Find where the given text appears and provide that cell's center as (x, y) coordinate. 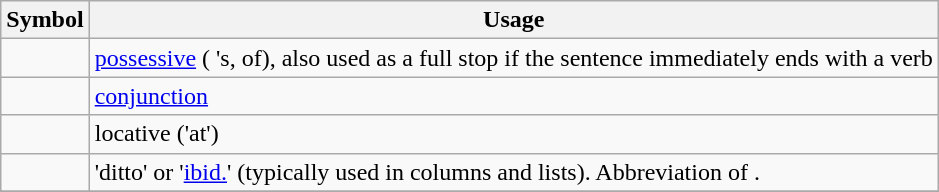
Usage (514, 20)
possessive ( 's, of), also used as a full stop if the sentence immediately ends with a verb (514, 58)
'ditto' or 'ibid.' (typically used in columns and lists). Abbreviation of . (514, 172)
Symbol (45, 20)
conjunction (514, 96)
locative ('at') (514, 134)
